Capture the cell that displays the provided text and extract its [x, y] central coordinate. 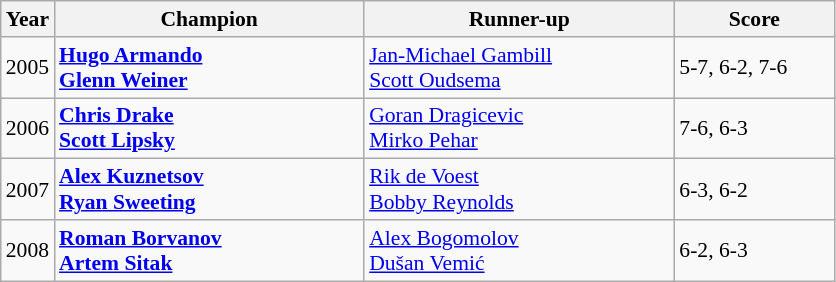
6-2, 6-3 [754, 250]
2005 [28, 68]
Roman Borvanov Artem Sitak [209, 250]
6-3, 6-2 [754, 190]
Alex Kuznetsov Ryan Sweeting [209, 190]
Goran Dragicevic Mirko Pehar [519, 128]
2008 [28, 250]
Champion [209, 19]
Rik de Voest Bobby Reynolds [519, 190]
Runner-up [519, 19]
7-6, 6-3 [754, 128]
Alex Bogomolov Dušan Vemić [519, 250]
Year [28, 19]
Jan-Michael Gambill Scott Oudsema [519, 68]
Score [754, 19]
Chris Drake Scott Lipsky [209, 128]
5-7, 6-2, 7-6 [754, 68]
Hugo Armando Glenn Weiner [209, 68]
2006 [28, 128]
2007 [28, 190]
